Output the (X, Y) coordinate of the center of the cell containing the given text.  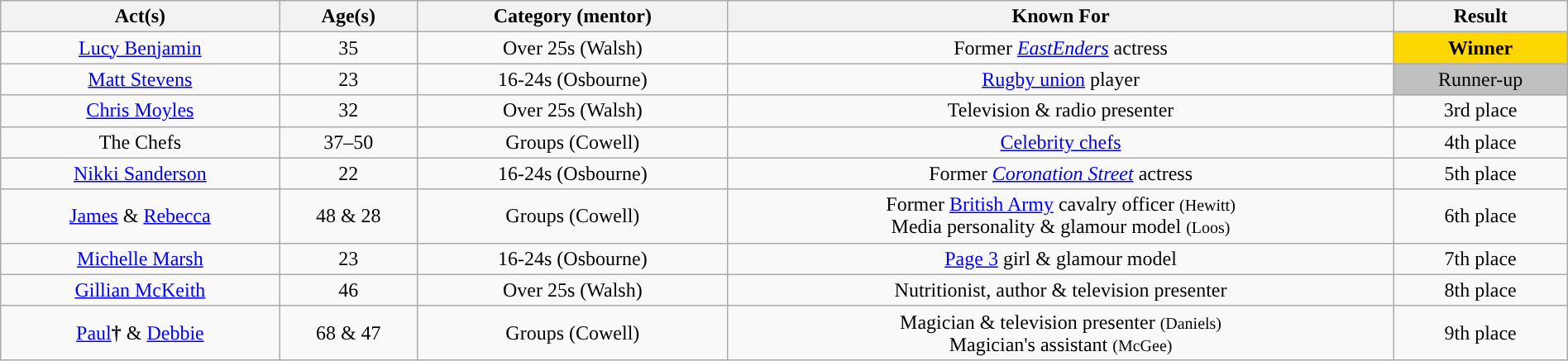
46 (349, 290)
22 (349, 173)
The Chefs (141, 142)
4th place (1480, 142)
Former EastEnders actress (1060, 48)
Category (mentor) (573, 17)
7th place (1480, 259)
Chris Moyles (141, 111)
9th place (1480, 332)
Former British Army cavalry officer (Hewitt)Media personality & glamour model (Loos) (1060, 216)
48 & 28 (349, 216)
Nutritionist, author & television presenter (1060, 290)
Lucy Benjamin (141, 48)
37–50 (349, 142)
35 (349, 48)
Page 3 girl & glamour model (1060, 259)
8th place (1480, 290)
Age(s) (349, 17)
6th place (1480, 216)
Rugby union player (1060, 79)
5th place (1480, 173)
Act(s) (141, 17)
Television & radio presenter (1060, 111)
Gillian McKeith (141, 290)
Known For (1060, 17)
Celebrity chefs (1060, 142)
3rd place (1480, 111)
James & Rebecca (141, 216)
Winner (1480, 48)
32 (349, 111)
Matt Stevens (141, 79)
Result (1480, 17)
Michelle Marsh (141, 259)
Paul† & Debbie (141, 332)
Magician & television presenter (Daniels)Magician's assistant (McGee) (1060, 332)
Runner-up (1480, 79)
Former Coronation Street actress (1060, 173)
68 & 47 (349, 332)
Nikki Sanderson (141, 173)
